Pinpoint the cell where the given text exists, returning its [X, Y] midpoint coordinate. 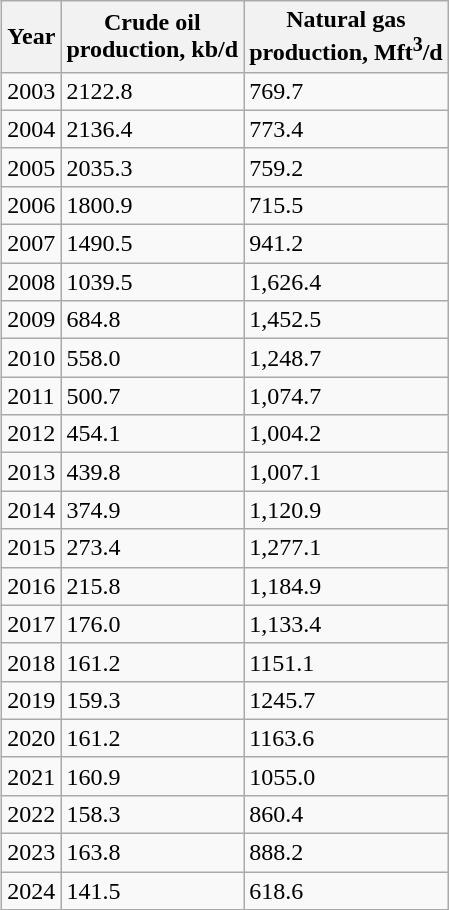
Crude oil production, kb/d [152, 37]
500.7 [152, 396]
1,277.1 [346, 548]
1039.5 [152, 282]
159.3 [152, 700]
2004 [32, 129]
1800.9 [152, 205]
374.9 [152, 510]
1,004.2 [346, 434]
1,452.5 [346, 320]
2122.8 [152, 91]
1,248.7 [346, 358]
2006 [32, 205]
439.8 [152, 472]
158.3 [152, 814]
1,626.4 [346, 282]
2011 [32, 396]
715.5 [346, 205]
888.2 [346, 853]
2014 [32, 510]
2003 [32, 91]
160.9 [152, 776]
2018 [32, 662]
2016 [32, 586]
1,120.9 [346, 510]
1245.7 [346, 700]
1163.6 [346, 738]
773.4 [346, 129]
2013 [32, 472]
2007 [32, 244]
2015 [32, 548]
Natural gas production, Mft3/d [346, 37]
163.8 [152, 853]
2022 [32, 814]
2035.3 [152, 167]
2008 [32, 282]
1055.0 [346, 776]
Year [32, 37]
1,184.9 [346, 586]
2024 [32, 891]
1,007.1 [346, 472]
2020 [32, 738]
2021 [32, 776]
2019 [32, 700]
2136.4 [152, 129]
2023 [32, 853]
1151.1 [346, 662]
941.2 [346, 244]
618.6 [346, 891]
1490.5 [152, 244]
215.8 [152, 586]
2012 [32, 434]
2010 [32, 358]
769.7 [346, 91]
454.1 [152, 434]
759.2 [346, 167]
273.4 [152, 548]
2009 [32, 320]
1,133.4 [346, 624]
2005 [32, 167]
684.8 [152, 320]
860.4 [346, 814]
2017 [32, 624]
1,074.7 [346, 396]
141.5 [152, 891]
558.0 [152, 358]
176.0 [152, 624]
